Pinpoint the cell where the given text exists, returning its (x, y) midpoint coordinate. 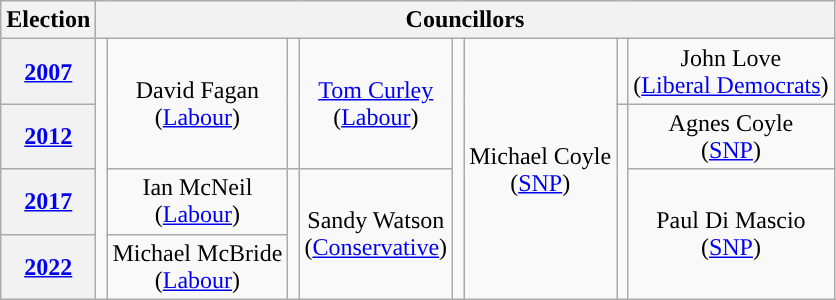
2017 (48, 202)
2022 (48, 266)
Sandy Watson(Conservative) (376, 234)
Paul Di Mascio(SNP) (731, 234)
David Fagan(Labour) (198, 104)
John Love(Liberal Democrats) (731, 72)
Election (48, 20)
Councillors (465, 20)
Agnes Coyle(SNP) (731, 136)
Tom Curley(Labour) (376, 104)
Michael McBride(Labour) (198, 266)
2007 (48, 72)
2012 (48, 136)
Ian McNeil(Labour) (198, 202)
Michael Coyle(SNP) (540, 169)
